Return the (x, y) coordinate for the center point of the cell that contains the specified text.  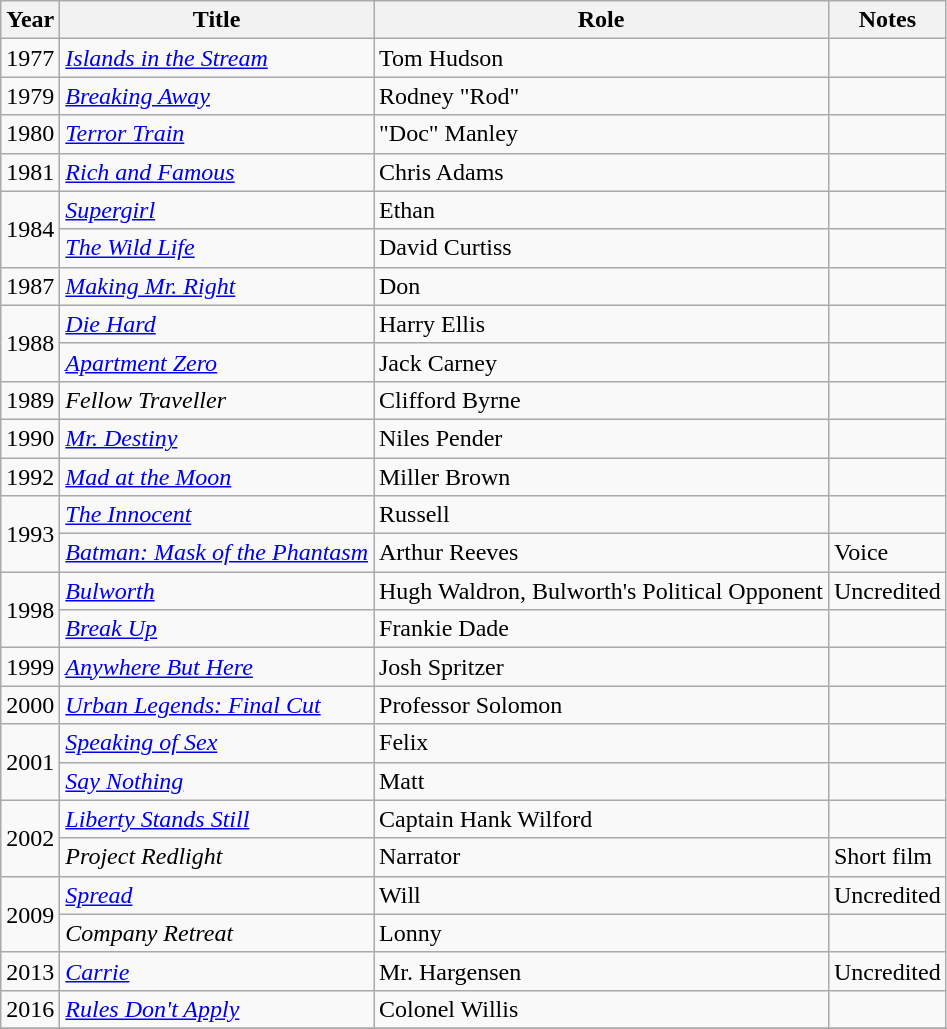
Will (602, 895)
Carrie (217, 971)
Arthur Reeves (602, 553)
Spread (217, 895)
1979 (30, 96)
1988 (30, 343)
The Wild Life (217, 248)
2000 (30, 705)
Rules Don't Apply (217, 1009)
David Curtiss (602, 248)
Islands in the Stream (217, 58)
Mr. Hargensen (602, 971)
Short film (887, 857)
Matt (602, 781)
Terror Train (217, 134)
Bulworth (217, 591)
Breaking Away (217, 96)
Don (602, 286)
Supergirl (217, 210)
2009 (30, 914)
Chris Adams (602, 172)
1998 (30, 610)
Break Up (217, 629)
Captain Hank Wilford (602, 819)
Ethan (602, 210)
Felix (602, 743)
Josh Spritzer (602, 667)
Anywhere But Here (217, 667)
Title (217, 20)
Speaking of Sex (217, 743)
1993 (30, 534)
1977 (30, 58)
Year (30, 20)
1992 (30, 477)
1984 (30, 229)
Frankie Dade (602, 629)
Niles Pender (602, 438)
Liberty Stands Still (217, 819)
1980 (30, 134)
Apartment Zero (217, 362)
Harry Ellis (602, 324)
2016 (30, 1009)
Company Retreat (217, 933)
1987 (30, 286)
Making Mr. Right (217, 286)
Narrator (602, 857)
Tom Hudson (602, 58)
Role (602, 20)
Urban Legends: Final Cut (217, 705)
Miller Brown (602, 477)
Batman: Mask of the Phantasm (217, 553)
Say Nothing (217, 781)
Lonny (602, 933)
Colonel Willis (602, 1009)
Mr. Destiny (217, 438)
Russell (602, 515)
Rich and Famous (217, 172)
Mad at the Moon (217, 477)
Hugh Waldron, Bulworth's Political Opponent (602, 591)
The Innocent (217, 515)
1990 (30, 438)
Die Hard (217, 324)
Voice (887, 553)
Notes (887, 20)
Project Redlight (217, 857)
Rodney "Rod" (602, 96)
1981 (30, 172)
Clifford Byrne (602, 400)
"Doc" Manley (602, 134)
2013 (30, 971)
Professor Solomon (602, 705)
Fellow Traveller (217, 400)
1989 (30, 400)
2001 (30, 762)
2002 (30, 838)
Jack Carney (602, 362)
1999 (30, 667)
